Search for the cell housing the specified text and yield its (X, Y) center coordinate. 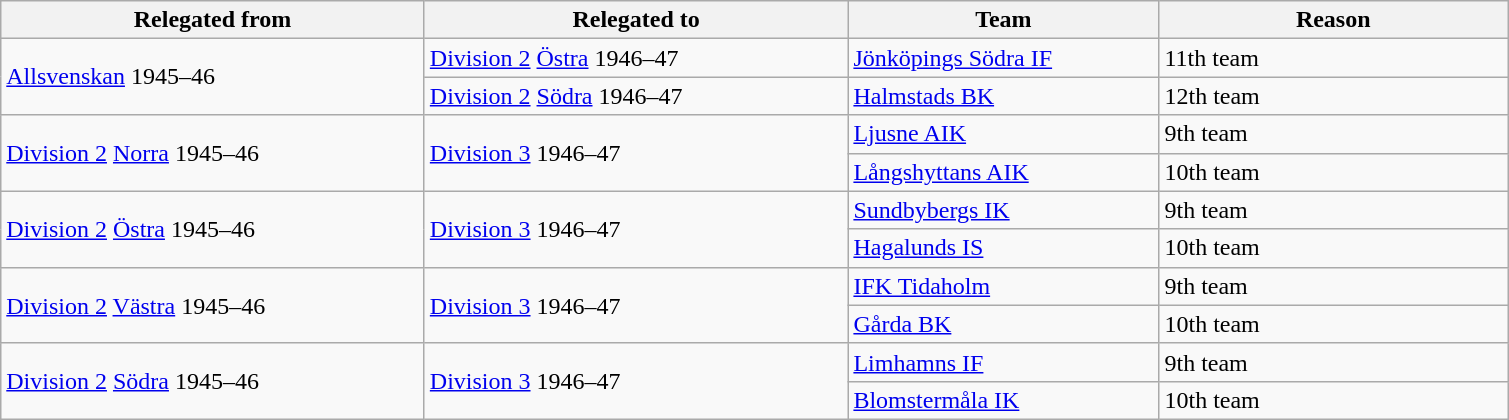
Sundbybergs IK (1004, 210)
Relegated from (213, 20)
Relegated to (636, 20)
Team (1004, 20)
Division 2 Södra 1946–47 (636, 96)
Allsvenskan 1945–46 (213, 77)
Halmstads BK (1004, 96)
Blomstermåla IK (1004, 400)
Division 2 Västra 1945–46 (213, 305)
Gårda BK (1004, 324)
Jönköpings Södra IF (1004, 58)
Division 2 Norra 1945–46 (213, 153)
Reason (1334, 20)
IFK Tidaholm (1004, 286)
Division 2 Södra 1945–46 (213, 381)
Ljusne AIK (1004, 134)
Hagalunds IS (1004, 248)
Långshyttans AIK (1004, 172)
12th team (1334, 96)
11th team (1334, 58)
Limhamns IF (1004, 362)
Division 2 Östra 1946–47 (636, 58)
Division 2 Östra 1945–46 (213, 229)
